Extract the [x, y] coordinate from the center of the cell holding the provided text.  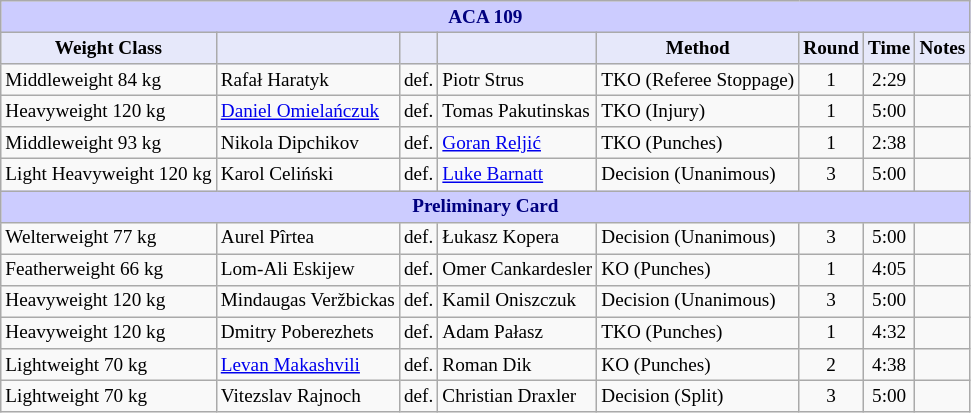
Decision (Split) [698, 396]
Rafał Haratyk [308, 80]
4:05 [888, 270]
TKO (Referee Stoppage) [698, 80]
Łukasz Kopera [518, 238]
2:29 [888, 80]
Christian Draxler [518, 396]
Lom-Ali Eskijew [308, 270]
Roman Dik [518, 365]
4:38 [888, 365]
Omer Cankardesler [518, 270]
Preliminary Card [486, 206]
Kamil Oniszczuk [518, 301]
Daniel Omielańczuk [308, 111]
ACA 109 [486, 17]
Notes [942, 48]
Middleweight 93 kg [108, 143]
Aurel Pîrtea [308, 238]
Welterweight 77 kg [108, 238]
4:32 [888, 333]
Nikola Dipchikov [308, 143]
TKO (Injury) [698, 111]
Goran Reljić [518, 143]
Adam Pałasz [518, 333]
Luke Barnatt [518, 175]
Weight Class [108, 48]
Piotr Strus [518, 80]
Featherweight 66 kg [108, 270]
Karol Celiński [308, 175]
Light Heavyweight 120 kg [108, 175]
Middleweight 84 kg [108, 80]
Vitezslav Rajnoch [308, 396]
Round [832, 48]
Dmitry Poberezhets [308, 333]
Method [698, 48]
Tomas Pakutinskas [518, 111]
2 [832, 365]
Mindaugas Veržbickas [308, 301]
2:38 [888, 143]
Levan Makashvili [308, 365]
Time [888, 48]
